Return [X, Y] of the center of cell containing provided text 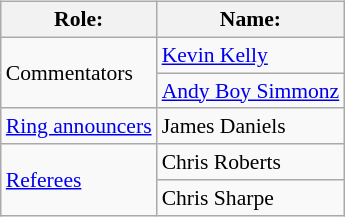
Chris Roberts [251, 162]
Kevin Kelly [251, 55]
James Daniels [251, 126]
Name: [251, 20]
Commentators [79, 72]
Ring announcers [79, 126]
Andy Boy Simmonz [251, 91]
Referees [79, 180]
Chris Sharpe [251, 198]
Role: [79, 20]
